Locate the cell with the specified text and output its [x, y] center coordinate. 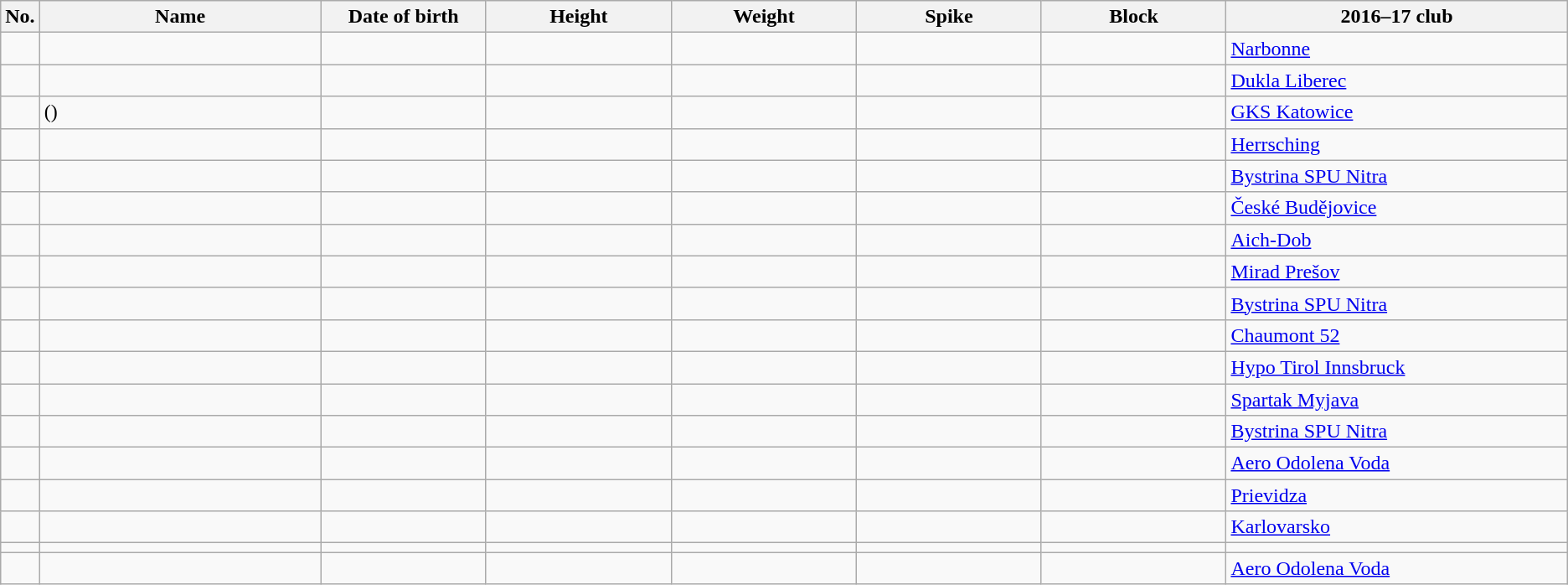
Weight [764, 17]
() [180, 112]
Block [1134, 17]
2016–17 club [1397, 17]
Karlovarsko [1397, 527]
Chaumont 52 [1397, 335]
Spike [950, 17]
Narbonne [1397, 49]
Mirad Prešov [1397, 272]
Dukla Liberec [1397, 80]
Hypo Tirol Innsbruck [1397, 367]
Herrsching [1397, 144]
Height [578, 17]
No. [20, 17]
Date of birth [404, 17]
Spartak Myjava [1397, 400]
Prievidza [1397, 495]
Name [180, 17]
GKS Katowice [1397, 112]
Aich-Dob [1397, 240]
České Budějovice [1397, 208]
